Provide the (X, Y) coordinate of the cell's center where the given text is located.  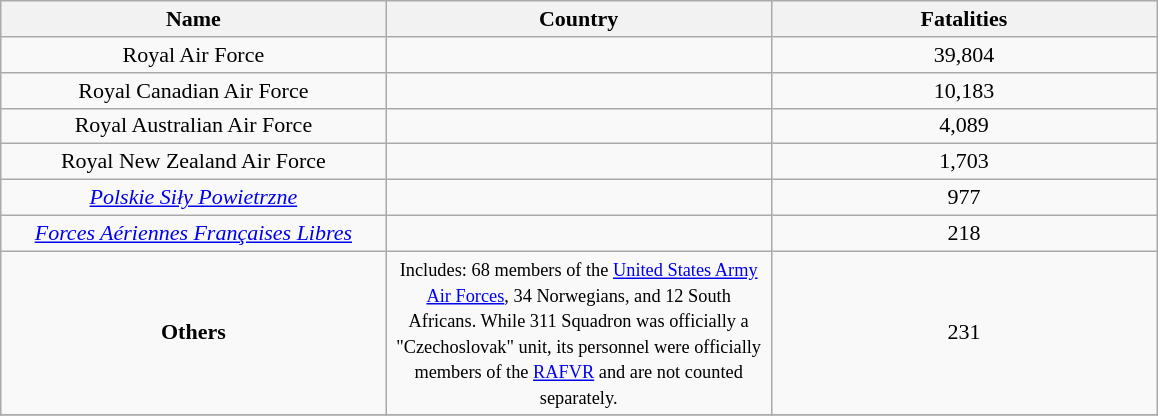
218 (964, 233)
Royal Australian Air Force (194, 126)
Name (194, 18)
Fatalities (964, 18)
Polskie Siły Powietrzne (194, 197)
977 (964, 197)
231 (964, 332)
Royal New Zealand Air Force (194, 161)
Royal Canadian Air Force (194, 90)
Royal Air Force (194, 54)
4,089 (964, 126)
39,804 (964, 54)
Forces Aériennes Françaises Libres (194, 233)
1,703 (964, 161)
Country (578, 18)
Others (194, 332)
10,183 (964, 90)
